Extract the (x, y) coordinate from the center of the cell holding the provided text.  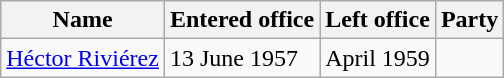
Name (83, 20)
13 June 1957 (242, 58)
Left office (378, 20)
Héctor Riviérez (83, 58)
April 1959 (378, 58)
Entered office (242, 20)
Party (469, 20)
